Provide the (x, y) coordinate of the cell's center where the given text is located.  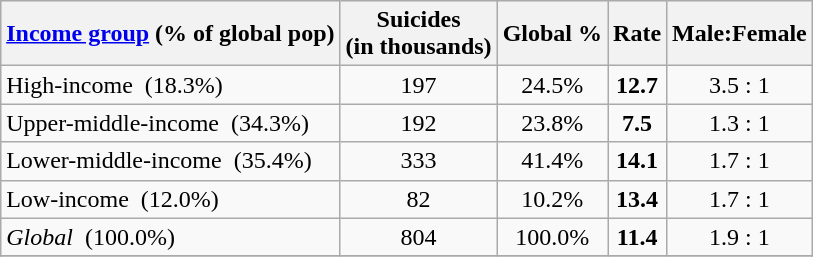
Rate (638, 34)
100.0% (552, 237)
804 (418, 237)
82 (418, 199)
11.4 (638, 237)
Upper-middle-income (34.3%) (170, 123)
Male:Female (740, 34)
192 (418, 123)
Global % (552, 34)
Suicides(in thousands) (418, 34)
333 (418, 161)
1.9 : 1 (740, 237)
High-income (18.3%) (170, 85)
12.7 (638, 85)
23.8% (552, 123)
3.5 : 1 (740, 85)
41.4% (552, 161)
13.4 (638, 199)
Low-income (12.0%) (170, 199)
14.1 (638, 161)
10.2% (552, 199)
197 (418, 85)
1.3 : 1 (740, 123)
24.5% (552, 85)
Lower-middle-income (35.4%) (170, 161)
Income group (% of global pop) (170, 34)
7.5 (638, 123)
Global (100.0%) (170, 237)
